Locate the cell with the specified text and output its [x, y] center coordinate. 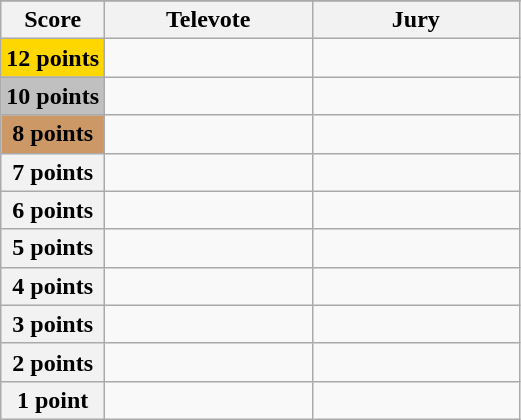
Televote [209, 20]
2 points [53, 362]
10 points [53, 96]
Jury [416, 20]
6 points [53, 210]
Score [53, 20]
5 points [53, 248]
7 points [53, 172]
3 points [53, 324]
8 points [53, 134]
12 points [53, 58]
1 point [53, 400]
4 points [53, 286]
